Provide the [X, Y] coordinate of the cell's center where the given text is located.  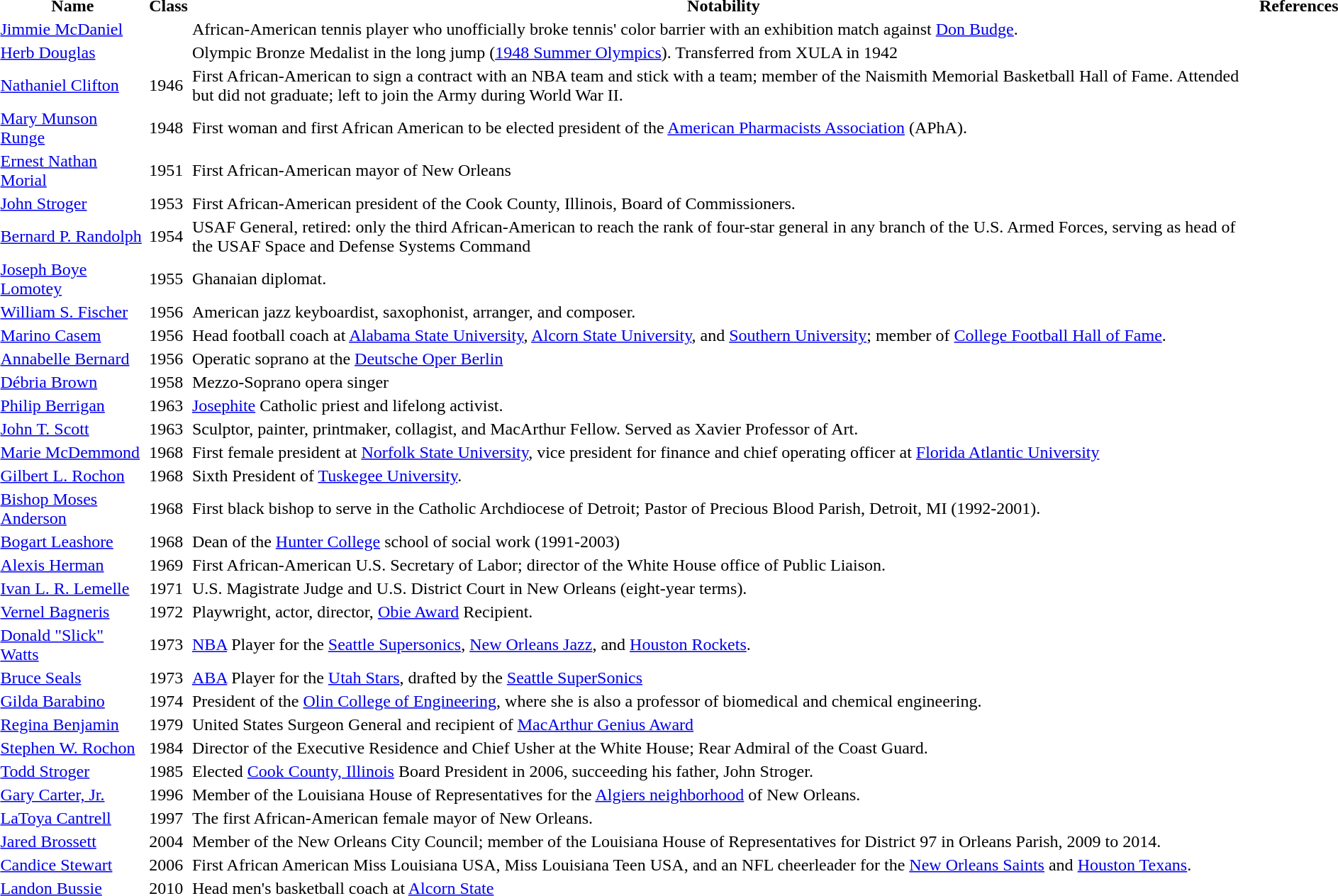
First African American Miss Louisiana USA, Miss Louisiana Teen USA, and an NFL cheerleader for the New Orleans Saints and Houston Texans. [723, 865]
Operatic soprano at the Deutsche Oper Berlin [723, 359]
2004 [169, 841]
Sculptor, painter, printmaker, collagist, and MacArthur Fellow. Served as Xavier Professor of Art. [723, 429]
Mezzo-Soprano opera singer [723, 382]
Director of the Executive Residence and Chief Usher at the White House; Rear Admiral of the Coast Guard. [723, 748]
First African-American president of the Cook County, Illinois, Board of Commissioners. [723, 203]
American jazz keyboardist, saxophonist, arranger, and composer. [723, 312]
1969 [169, 565]
Member of the Louisiana House of Representatives for the Algiers neighborhood of New Orleans. [723, 795]
1974 [169, 701]
1946 [169, 85]
First African-American U.S. Secretary of Labor; director of the White House office of Public Liaison. [723, 565]
1997 [169, 818]
First woman and first African American to be elected president of the American Pharmacists Association (APhA). [723, 128]
Josephite Catholic priest and lifelong activist. [723, 405]
1985 [169, 771]
Ghanaian diplomat. [723, 279]
First African-American mayor of New Orleans [723, 170]
African-American tennis player who unofficially broke tennis' color barrier with an exhibition match against Don Budge. [723, 29]
1958 [169, 382]
1954 [169, 237]
1972 [169, 612]
2006 [169, 865]
Olympic Bronze Medalist in the long jump (1948 Summer Olympics). Transferred from XULA in 1942 [723, 52]
U.S. Magistrate Judge and U.S. District Court in New Orleans (eight-year terms). [723, 588]
Elected Cook County, Illinois Board President in 2006, succeeding his father, John Stroger. [723, 771]
ABA Player for the Utah Stars, drafted by the Seattle SuperSonics [723, 678]
Playwright, actor, director, Obie Award Recipient. [723, 612]
Sixth President of Tuskegee University. [723, 476]
President of the Olin College of Engineering, where she is also a professor of biomedical and chemical engineering. [723, 701]
Head football coach at Alabama State University, Alcorn State University, and Southern University; member of College Football Hall of Fame. [723, 335]
First female president at Norfolk State University, vice president for finance and chief operating officer at Florida Atlantic University [723, 452]
1996 [169, 795]
NBA Player for the Seattle Supersonics, New Orleans Jazz, and Houston Rockets. [723, 645]
Member of the New Orleans City Council; member of the Louisiana House of Representatives for District 97 in Orleans Parish, 2009 to 2014. [723, 841]
1948 [169, 128]
1971 [169, 588]
1951 [169, 170]
1979 [169, 724]
The first African-American female mayor of New Orleans. [723, 818]
United States Surgeon General and recipient of MacArthur Genius Award [723, 724]
First black bishop to serve in the Catholic Archdiocese of Detroit; Pastor of Precious Blood Parish, Detroit, MI (1992-2001). [723, 509]
1984 [169, 748]
1953 [169, 203]
1955 [169, 279]
Dean of the Hunter College school of social work (1991-2003) [723, 542]
